Pinpoint the cell where the given text exists, returning its [x, y] midpoint coordinate. 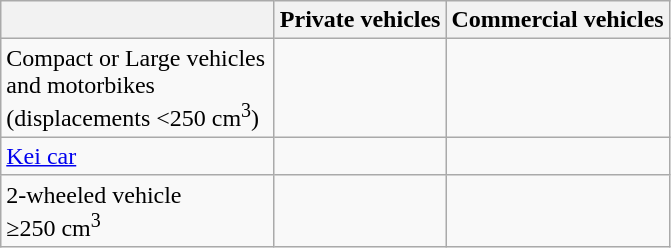
Kei car [138, 156]
Compact or Large vehicles and motorbikes (displacements <250 cm3) [138, 88]
Private vehicles [360, 20]
2-wheeled vehicle ≥250 cm3 [138, 211]
Commercial vehicles [558, 20]
